From the cell containing the given text, extract its center point as (X, Y) coordinate. 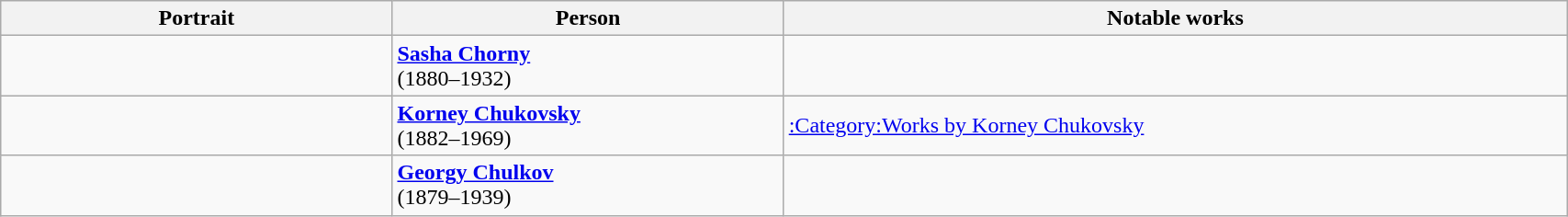
Sasha Chorny (1880–1932) (588, 66)
Person (588, 18)
:Category:Works by Korney Chukovsky (1175, 125)
Korney Chukovsky (1882–1969) (588, 125)
Georgy Chulkov (1879–1939) (588, 186)
Portrait (197, 18)
Notable works (1175, 18)
